Capture the cell that displays the provided text and extract its (X, Y) central coordinate. 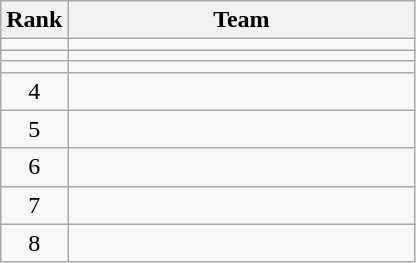
8 (34, 243)
4 (34, 91)
Team (242, 20)
5 (34, 129)
7 (34, 205)
6 (34, 167)
Rank (34, 20)
